Provide the (x, y) coordinate of the cell's center where the given text is located.  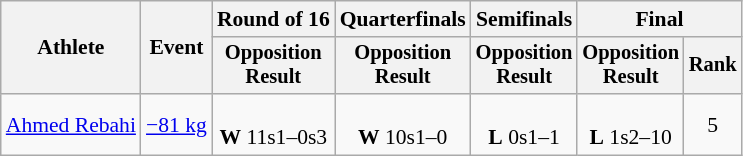
Quarterfinals (403, 19)
L 0s1–1 (524, 124)
Rank (713, 66)
−81 kg (176, 124)
W 10s1–0 (403, 124)
Ahmed Rebahi (71, 124)
5 (713, 124)
W 11s1–0s3 (274, 124)
Final (659, 19)
L 1s2–10 (630, 124)
Semifinals (524, 19)
Event (176, 48)
Athlete (71, 48)
Round of 16 (274, 19)
